Return the (x, y) coordinate for the center point of the cell that contains the specified text.  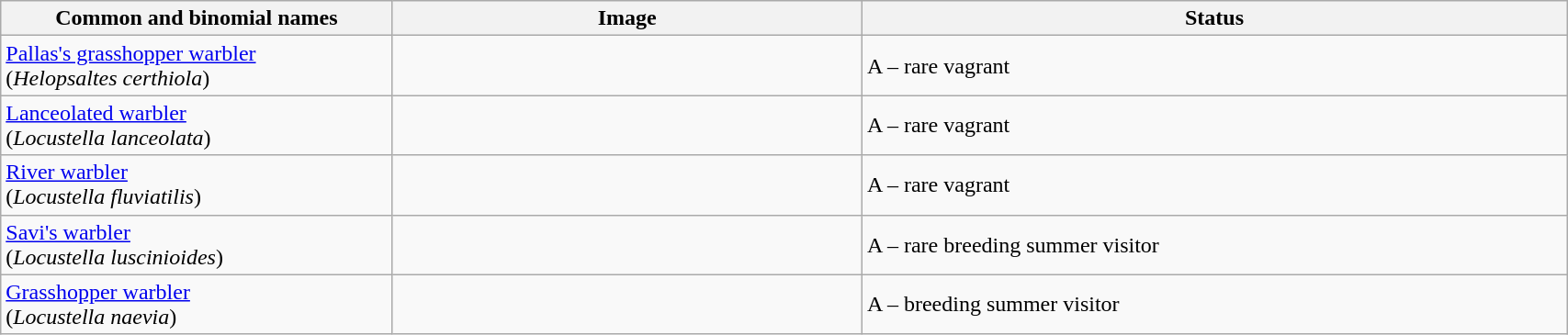
Status (1214, 18)
Lanceolated warbler(Locustella lanceolata) (197, 125)
River warbler(Locustella fluviatilis) (197, 185)
Image (626, 18)
A – breeding summer visitor (1214, 305)
Savi's warbler(Locustella luscinioides) (197, 244)
Grasshopper warbler(Locustella naevia) (197, 305)
Common and binomial names (197, 18)
A – rare breeding summer visitor (1214, 244)
Pallas's grasshopper warbler(Helopsaltes certhiola) (197, 66)
